Capture the cell that displays the provided text and extract its [X, Y] central coordinate. 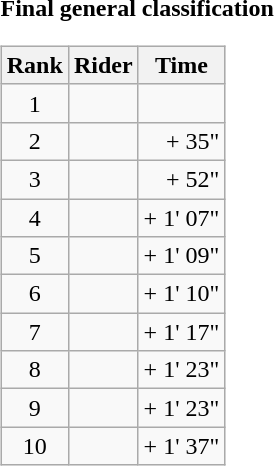
7 [34, 332]
Time [182, 65]
+ 52" [182, 179]
10 [34, 446]
9 [34, 408]
+ 1' 10" [182, 294]
+ 1' 17" [182, 332]
+ 35" [182, 141]
Rank [34, 65]
2 [34, 141]
1 [34, 103]
6 [34, 294]
4 [34, 217]
8 [34, 370]
+ 1' 37" [182, 446]
Rider [103, 65]
3 [34, 179]
+ 1' 07" [182, 217]
+ 1' 09" [182, 256]
5 [34, 256]
